Identify which cell holds the provided text, then report its (x, y) central coordinate. 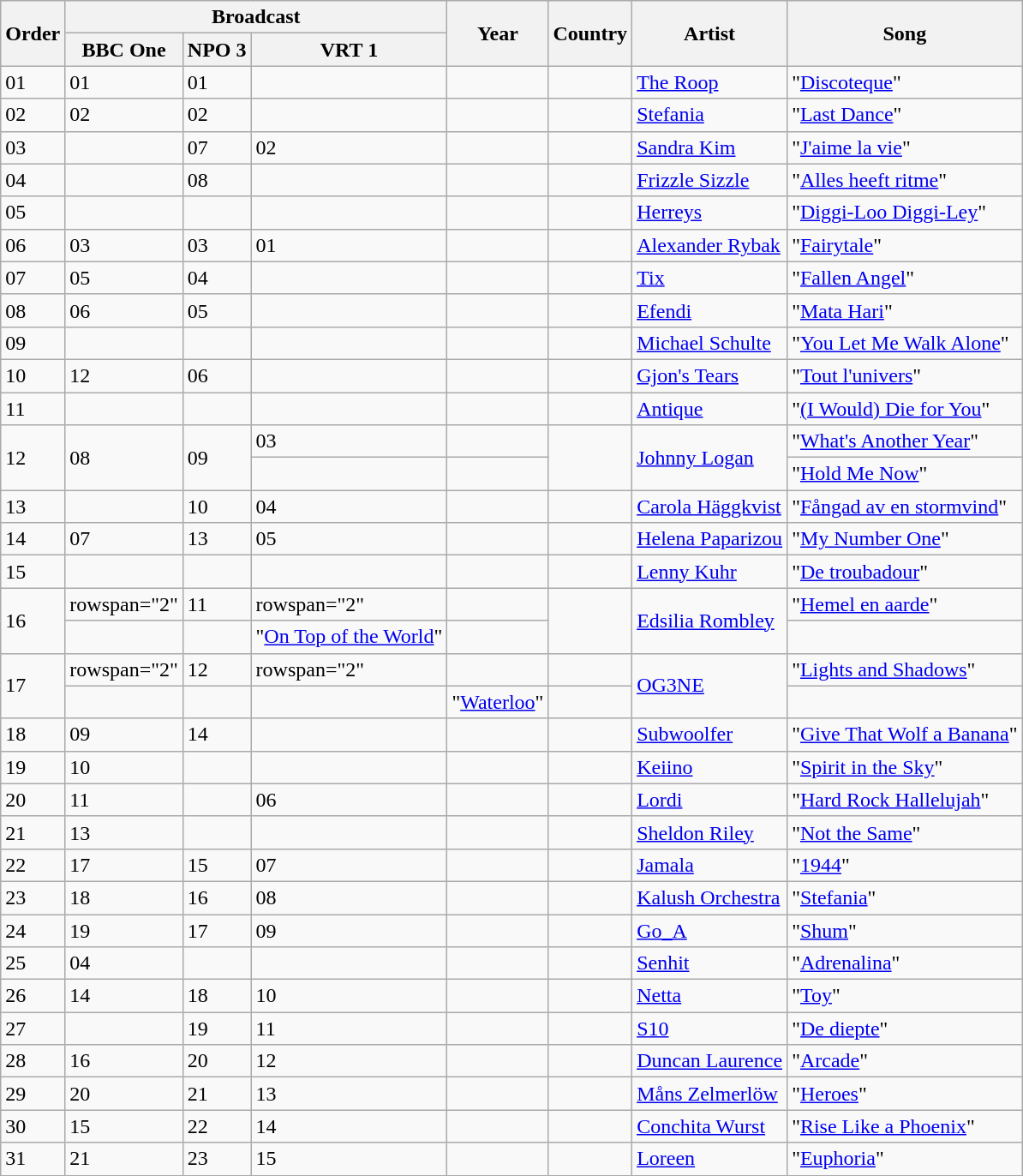
Year (498, 33)
"Toy" (905, 996)
Go_A (709, 930)
"On Top of the World" (350, 637)
Michael Schulte (709, 343)
Keiino (709, 767)
Duncan Laurence (709, 1061)
Lenny Kuhr (709, 572)
Helena Paparizou (709, 539)
"Mata Hari" (905, 310)
Johnny Logan (709, 458)
VRT 1 (350, 50)
Sandra Kim (709, 147)
24 (33, 930)
Netta (709, 996)
Lordi (709, 800)
"Discoteque" (905, 82)
Frizzle Sizzle (709, 180)
NPO 3 (217, 50)
"Stefania" (905, 897)
"Alles heeft ritme" (905, 180)
"Give That Wolf a Banana" (905, 735)
"Lights and Shadows" (905, 669)
"Tout l'univers" (905, 375)
Gjon's Tears (709, 375)
Herreys (709, 213)
Artist (709, 33)
"Diggi-Loo Diggi-Ley" (905, 213)
Broadcast (256, 17)
Stefania (709, 115)
30 (33, 1126)
"Adrenalina" (905, 963)
28 (33, 1061)
Subwoolfer (709, 735)
"Fallen Angel" (905, 278)
OG3NE (709, 686)
31 (33, 1159)
"De troubadour" (905, 572)
25 (33, 963)
"(I Would) Die for You" (905, 409)
"You Let Me Walk Alone" (905, 343)
Måns Zelmerlöw (709, 1094)
"Euphoria" (905, 1159)
Alexander Rybak (709, 245)
"Fairytale" (905, 245)
26 (33, 996)
29 (33, 1094)
Carola Häggkvist (709, 507)
"Rise Like a Phoenix" (905, 1126)
Loreen (709, 1159)
"Fångad av en stormvind" (905, 507)
The Roop (709, 82)
Kalush Orchestra (709, 897)
Tix (709, 278)
Antique (709, 409)
"Hemel en aarde" (905, 604)
Sheldon Riley (709, 832)
Edsilia Rombley (709, 621)
"Shum" (905, 930)
"Arcade" (905, 1061)
S10 (709, 1029)
Order (33, 33)
"Last Dance" (905, 115)
27 (33, 1029)
Jamala (709, 865)
Senhit (709, 963)
"My Number One" (905, 539)
BBC One (124, 50)
"Waterloo" (498, 702)
Song (905, 33)
"De diepte" (905, 1029)
Country (590, 33)
"Spirit in the Sky" (905, 767)
"Not the Same" (905, 832)
"J'aime la vie" (905, 147)
"Hold Me Now" (905, 474)
"Hard Rock Hallelujah" (905, 800)
Conchita Wurst (709, 1126)
"Heroes" (905, 1094)
"1944" (905, 865)
Efendi (709, 310)
"What's Another Year" (905, 441)
